Identify which cell holds the provided text, then report its [x, y] central coordinate. 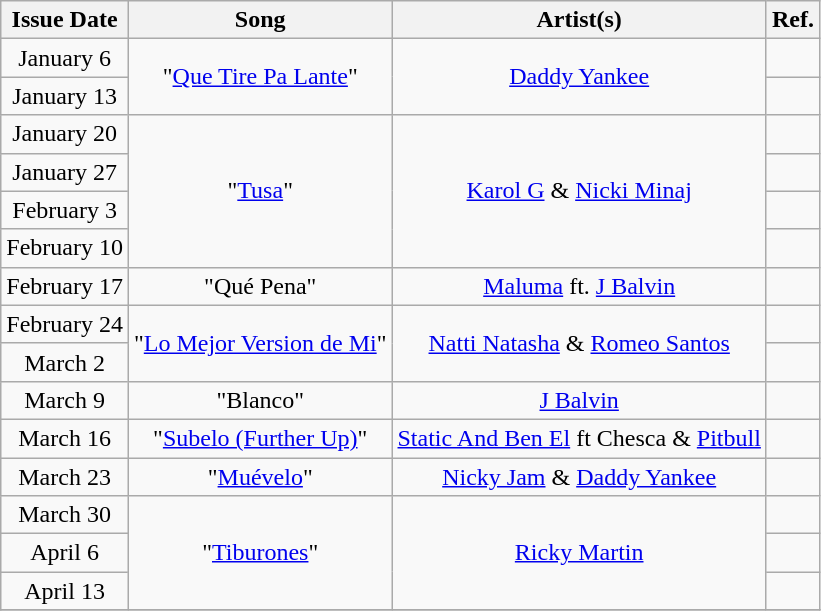
March 16 [65, 438]
Natti Natasha & Romeo Santos [579, 343]
Karol G & Nicki Minaj [579, 191]
February 24 [65, 324]
February 3 [65, 210]
Ricky Martin [579, 553]
"Lo Mejor Version de Mi" [260, 343]
March 30 [65, 515]
February 10 [65, 248]
Daddy Yankee [579, 77]
"Muévelo" [260, 477]
January 27 [65, 172]
Song [260, 20]
"Tusa" [260, 191]
January 6 [65, 58]
Ref. [792, 20]
"Tiburones" [260, 553]
January 20 [65, 134]
"Que Tire Pa Lante" [260, 77]
Static And Ben El ft Chesca & Pitbull [579, 438]
Nicky Jam & Daddy Yankee [579, 477]
April 6 [65, 553]
January 13 [65, 96]
J Balvin [579, 400]
"Subelo (Further Up)" [260, 438]
March 2 [65, 362]
"Qué Pena" [260, 286]
Artist(s) [579, 20]
Issue Date [65, 20]
April 13 [65, 591]
Maluma ft. J Balvin [579, 286]
February 17 [65, 286]
"Blanco" [260, 400]
March 23 [65, 477]
March 9 [65, 400]
